Detect which cell encompasses the target text, then output its [X, Y] center coordinate. 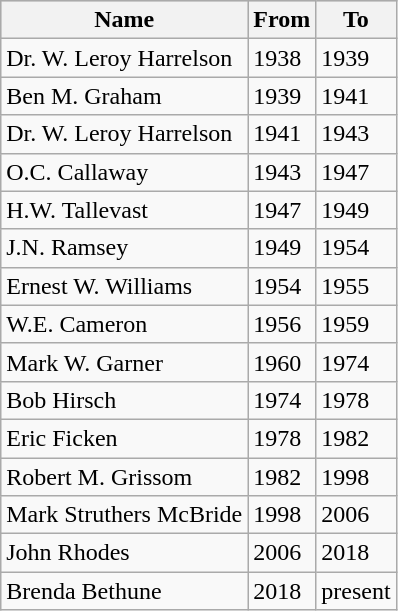
Ben M. Graham [124, 96]
From [282, 20]
1956 [282, 324]
present [356, 591]
1960 [282, 362]
Mark W. Garner [124, 362]
Bob Hirsch [124, 400]
John Rhodes [124, 553]
W.E. Cameron [124, 324]
1938 [282, 58]
Brenda Bethune [124, 591]
Eric Ficken [124, 438]
Ernest W. Williams [124, 286]
To [356, 20]
Robert M. Grissom [124, 477]
H.W. Tallevast [124, 210]
Name [124, 20]
O.C. Callaway [124, 172]
J.N. Ramsey [124, 248]
1955 [356, 286]
Mark Struthers McBride [124, 515]
1959 [356, 324]
